Extract the [X, Y] coordinate from the center of the cell holding the provided text.  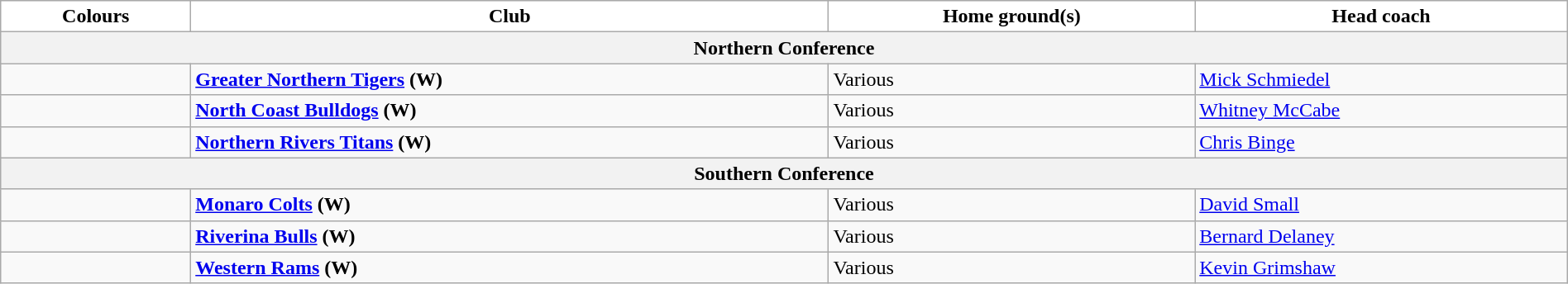
Northern Conference [784, 48]
Chris Binge [1381, 142]
Southern Conference [784, 173]
Colours [96, 17]
Monaro Colts (W) [509, 205]
David Small [1381, 205]
Western Rams (W) [509, 267]
Riverina Bulls (W) [509, 236]
Greater Northern Tigers (W) [509, 79]
Bernard Delaney [1381, 236]
Club [509, 17]
Home ground(s) [1012, 17]
Head coach [1381, 17]
Northern Rivers Titans (W) [509, 142]
Whitney McCabe [1381, 111]
Mick Schmiedel [1381, 79]
Kevin Grimshaw [1381, 267]
North Coast Bulldogs (W) [509, 111]
